Find where the given text appears and provide that cell's center as (x, y) coordinate. 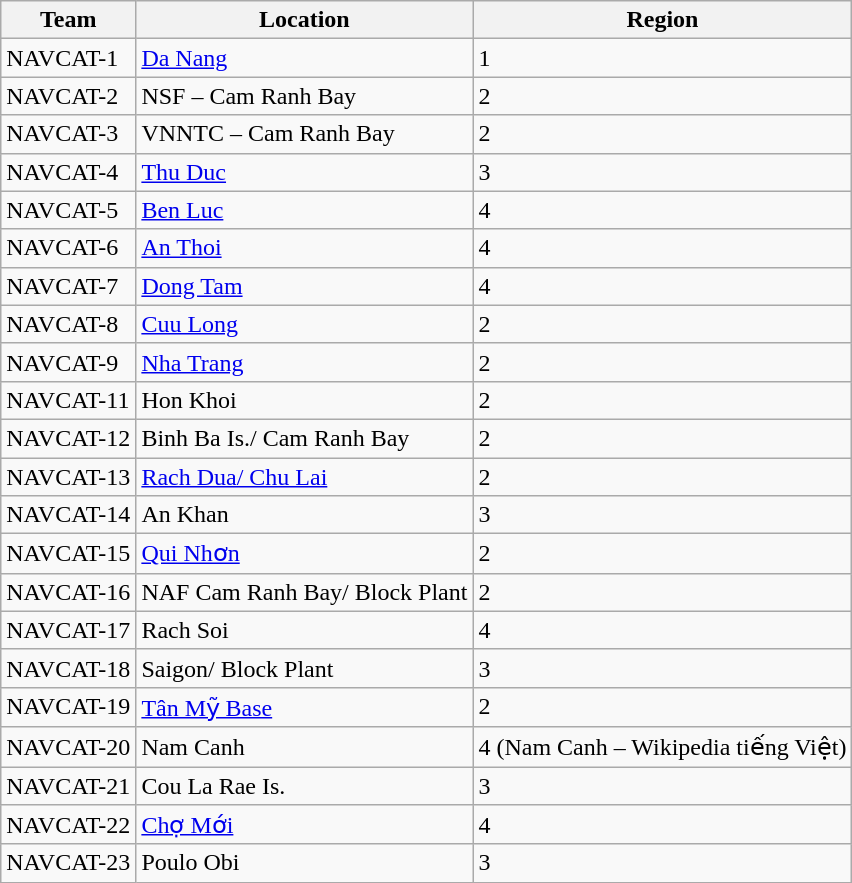
Qui Nhơn (304, 554)
NAVCAT-23 (68, 863)
Region (662, 20)
An Khan (304, 515)
NAVCAT-3 (68, 134)
NAVCAT-8 (68, 324)
Binh Ba Is./ Cam Ranh Bay (304, 438)
Location (304, 20)
Hon Khoi (304, 400)
Chợ Mới (304, 825)
Nam Canh (304, 747)
NSF – Cam Ranh Bay (304, 96)
NAVCAT-16 (68, 592)
NAVCAT-7 (68, 286)
Thu Duc (304, 172)
Da Nang (304, 58)
NAF Cam Ranh Bay/ Block Plant (304, 592)
Cou La Rae Is. (304, 785)
NAVCAT-19 (68, 707)
Tân Mỹ Base (304, 707)
NAVCAT-4 (68, 172)
Saigon/ Block Plant (304, 668)
NAVCAT-2 (68, 96)
VNNTC – Cam Ranh Bay (304, 134)
Rach Soi (304, 630)
Cuu Long (304, 324)
NAVCAT-13 (68, 477)
4 (Nam Canh – Wikipedia tiếng Việt) (662, 747)
NAVCAT-15 (68, 554)
NAVCAT-14 (68, 515)
NAVCAT-9 (68, 362)
NAVCAT-20 (68, 747)
NAVCAT-22 (68, 825)
Team (68, 20)
NAVCAT-18 (68, 668)
Dong Tam (304, 286)
An Thoi (304, 248)
Ben Luc (304, 210)
NAVCAT-6 (68, 248)
NAVCAT-21 (68, 785)
NAVCAT-17 (68, 630)
NAVCAT-5 (68, 210)
Rach Dua/ Chu Lai (304, 477)
NAVCAT-1 (68, 58)
Nha Trang (304, 362)
NAVCAT-11 (68, 400)
NAVCAT-12 (68, 438)
Poulo Obi (304, 863)
1 (662, 58)
